Find where the given text appears and provide that cell's center as [x, y] coordinate. 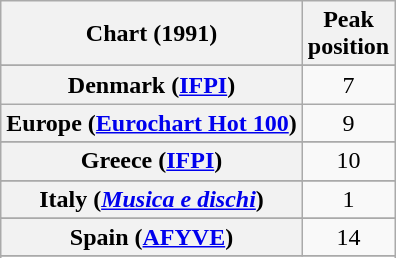
14 [348, 237]
Italy (Musica e dischi) [152, 199]
1 [348, 199]
Europe (Eurochart Hot 100) [152, 123]
10 [348, 161]
7 [348, 85]
Denmark (IFPI) [152, 85]
9 [348, 123]
Chart (1991) [152, 34]
Peakposition [348, 34]
Greece (IFPI) [152, 161]
Spain (AFYVE) [152, 237]
